Determine the [x, y] coordinate at the center of the cell enclosing the given text.  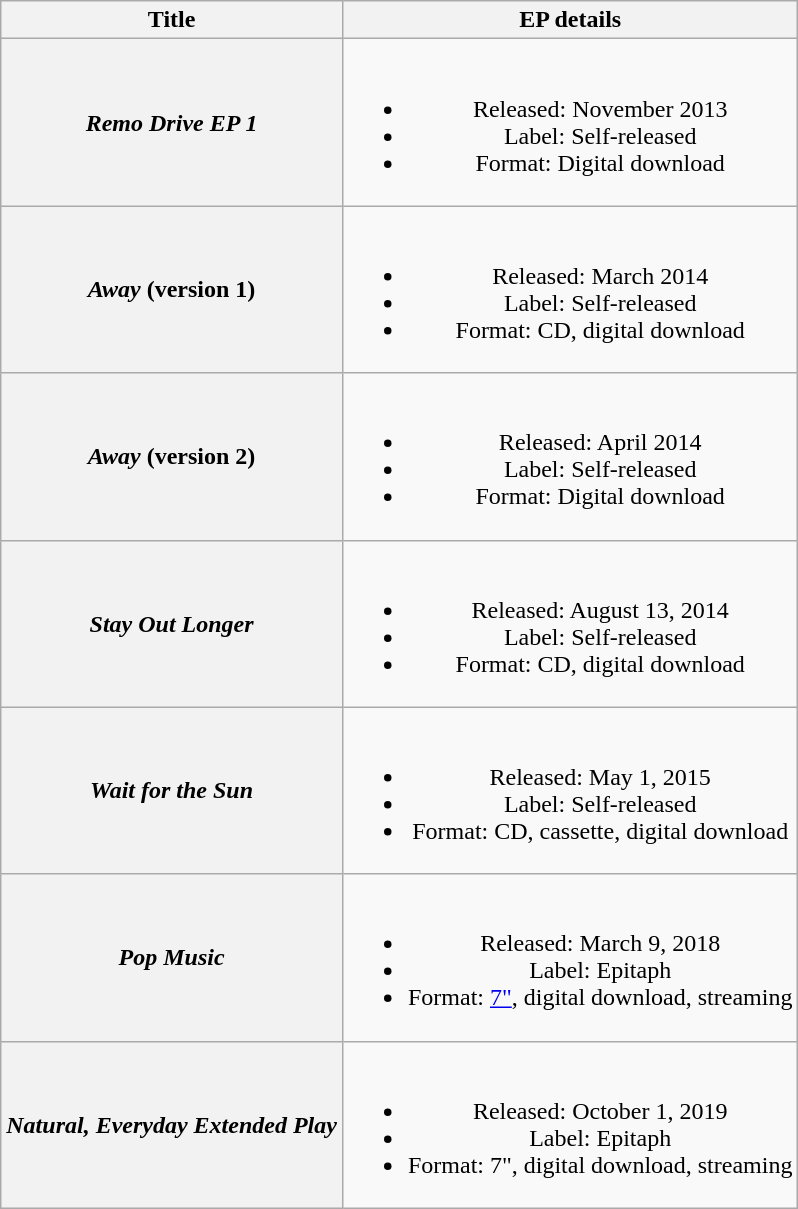
Released: August 13, 2014Label: Self-releasedFormat: CD, digital download [570, 624]
Released: March 9, 2018Label: EpitaphFormat: 7", digital download, streaming [570, 958]
Stay Out Longer [172, 624]
Released: April 2014Label: Self-releasedFormat: Digital download [570, 456]
Released: May 1, 2015Label: Self-releasedFormat: CD, cassette, digital download [570, 790]
Title [172, 20]
Released: October 1, 2019Label: EpitaphFormat: 7", digital download, streaming [570, 1124]
EP details [570, 20]
Natural, Everyday Extended Play [172, 1124]
Away (version 1) [172, 290]
Pop Music [172, 958]
Remo Drive EP 1 [172, 122]
Wait for the Sun [172, 790]
Released: March 2014Label: Self-releasedFormat: CD, digital download [570, 290]
Released: November 2013Label: Self-releasedFormat: Digital download [570, 122]
Away (version 2) [172, 456]
